Determine the (X, Y) coordinate at the center of the cell enclosing the given text.  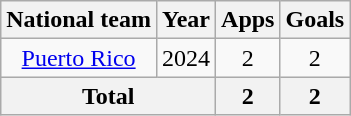
National team (79, 20)
Year (186, 20)
Apps (248, 20)
Goals (315, 20)
Total (108, 96)
Puerto Rico (79, 58)
2024 (186, 58)
